Locate the cell with the specified text and output its [x, y] center coordinate. 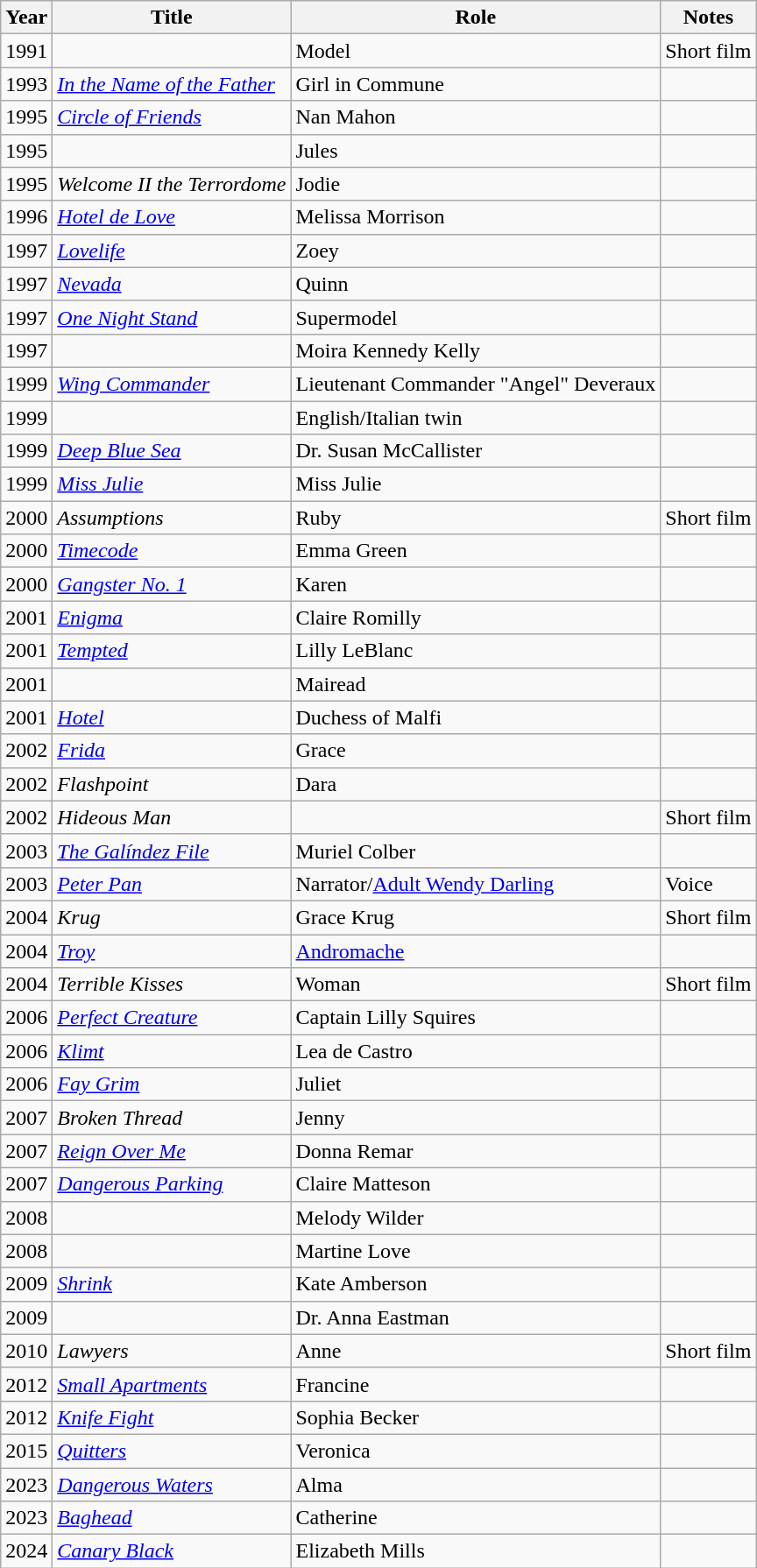
Grace Krug [476, 917]
Dangerous Parking [172, 1184]
Flashpoint [172, 784]
Karen [476, 584]
Knife Fight [172, 1417]
Fay Grim [172, 1084]
Peter Pan [172, 884]
Gangster No. 1 [172, 584]
Duchess of Malfi [476, 717]
Frida [172, 751]
2024 [26, 1551]
Nevada [172, 284]
2010 [26, 1351]
Narrator/Adult Wendy Darling [476, 884]
Lea de Castro [476, 1051]
One Night Stand [172, 317]
1993 [26, 84]
Dangerous Waters [172, 1485]
2015 [26, 1451]
Supermodel [476, 317]
Francine [476, 1384]
Claire Romilly [476, 618]
Welcome II the Terrordome [172, 184]
Juliet [476, 1084]
1996 [26, 217]
Krug [172, 917]
Reign Over Me [172, 1151]
Emma Green [476, 551]
Lieutenant Commander "Angel" Deveraux [476, 384]
Terrible Kisses [172, 985]
Model [476, 51]
Veronica [476, 1451]
Alma [476, 1485]
Perfect Creature [172, 1018]
Quinn [476, 284]
Deep Blue Sea [172, 451]
Girl in Commune [476, 84]
Elizabeth Mills [476, 1551]
Nan Mahon [476, 117]
Andromache [476, 950]
Broken Thread [172, 1118]
In the Name of the Father [172, 84]
Lovelife [172, 251]
Circle of Friends [172, 117]
Captain Lilly Squires [476, 1018]
Claire Matteson [476, 1184]
Troy [172, 950]
Zoey [476, 251]
English/Italian twin [476, 418]
Canary Black [172, 1551]
Dr. Susan McCallister [476, 451]
Role [476, 18]
Sophia Becker [476, 1417]
Lilly LeBlanc [476, 651]
Baghead [172, 1518]
Catherine [476, 1518]
Assumptions [172, 518]
Anne [476, 1351]
Year [26, 18]
Ruby [476, 518]
Dr. Anna Eastman [476, 1317]
Martine Love [476, 1251]
Melody Wilder [476, 1218]
Tempted [172, 651]
Hotel [172, 717]
The Galíndez File [172, 851]
Kate Amberson [476, 1284]
Hideous Man [172, 817]
Lawyers [172, 1351]
Enigma [172, 618]
Timecode [172, 551]
Muriel Colber [476, 851]
Melissa Morrison [476, 217]
Klimt [172, 1051]
Hotel de Love [172, 217]
Mairead [476, 684]
Quitters [172, 1451]
Dara [476, 784]
Jenny [476, 1118]
Donna Remar [476, 1151]
Moira Kennedy Kelly [476, 350]
Title [172, 18]
1991 [26, 51]
Grace [476, 751]
Shrink [172, 1284]
Voice [708, 884]
Jules [476, 151]
Wing Commander [172, 384]
Woman [476, 985]
Jodie [476, 184]
Small Apartments [172, 1384]
Notes [708, 18]
